Provide the [X, Y] coordinate of the cell's center where the given text is located.  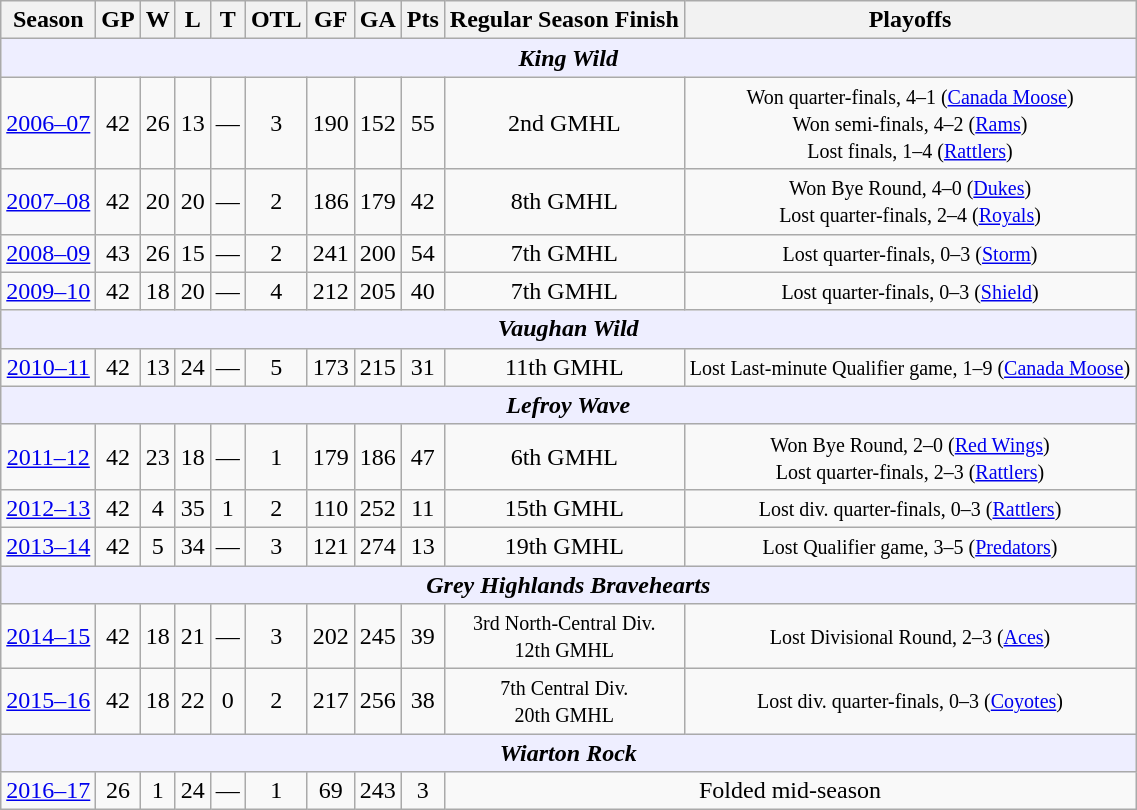
Won quarter-finals, 4–1 (Canada Moose)Won semi-finals, 4–2 (Rams)Lost finals, 1–4 (Rattlers) [910, 123]
7th Central Div.20th GMHL [564, 702]
Lefroy Wave [568, 405]
Won Bye Round, 2–0 (Red Wings)Lost quarter-finals, 2–3 (Rattlers) [910, 456]
243 [378, 791]
21 [192, 636]
Playoffs [910, 20]
Grey Highlands Bravehearts [568, 585]
Vaughan Wild [568, 329]
202 [330, 636]
40 [422, 291]
GF [330, 20]
2015–16 [48, 702]
Folded mid-season [790, 791]
Lost Last-minute Qualifier game, 1–9 (Canada Moose) [910, 367]
Lost Qualifier game, 3–5 (Predators) [910, 546]
Regular Season Finish [564, 20]
Lost div. quarter-finals, 0–3 (Coyotes) [910, 702]
2014–15 [48, 636]
3rd North-Central Div.12th GMHL [564, 636]
212 [330, 291]
2007–08 [48, 202]
241 [330, 253]
69 [330, 791]
23 [158, 456]
GP [118, 20]
6th GMHL [564, 456]
Lost div. quarter-finals, 0–3 (Rattlers) [910, 508]
274 [378, 546]
19th GMHL [564, 546]
35 [192, 508]
39 [422, 636]
2006–07 [48, 123]
15th GMHL [564, 508]
54 [422, 253]
Lost Divisional Round, 2–3 (Aces) [910, 636]
245 [378, 636]
GA [378, 20]
Lost quarter-finals, 0–3 (Storm) [910, 253]
256 [378, 702]
2010–11 [48, 367]
Season [48, 20]
47 [422, 456]
152 [378, 123]
205 [378, 291]
38 [422, 702]
2012–13 [48, 508]
190 [330, 123]
2011–12 [48, 456]
11th GMHL [564, 367]
252 [378, 508]
15 [192, 253]
55 [422, 123]
Pts [422, 20]
34 [192, 546]
22 [192, 702]
31 [422, 367]
2nd GMHL [564, 123]
110 [330, 508]
2008–09 [48, 253]
0 [228, 702]
173 [330, 367]
Won Bye Round, 4–0 (Dukes)Lost quarter-finals, 2–4 (Royals) [910, 202]
L [192, 20]
217 [330, 702]
43 [118, 253]
W [158, 20]
2009–10 [48, 291]
200 [378, 253]
King Wild [568, 58]
11 [422, 508]
8th GMHL [564, 202]
2013–14 [48, 546]
Lost quarter-finals, 0–3 (Shield) [910, 291]
2016–17 [48, 791]
215 [378, 367]
OTL [276, 20]
T [228, 20]
121 [330, 546]
Wiarton Rock [568, 753]
